From the cell containing the given text, extract its center point as (x, y) coordinate. 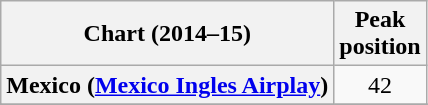
Chart (2014–15) (168, 34)
Mexico (Mexico Ingles Airplay) (168, 85)
42 (380, 85)
Peakposition (380, 34)
